Find where the given text appears and provide that cell's center as [x, y] coordinate. 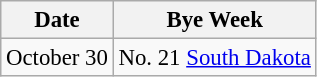
October 30 [57, 58]
Date [57, 20]
No. 21 South Dakota [214, 58]
Bye Week [214, 20]
